Provide the (x, y) coordinate of the cell's center where the given text is located.  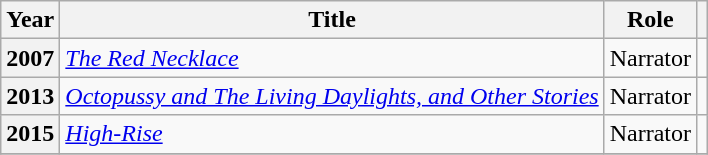
2013 (30, 96)
Title (332, 20)
Role (650, 20)
The Red Necklace (332, 58)
2015 (30, 134)
Year (30, 20)
High-Rise (332, 134)
Octopussy and The Living Daylights, and Other Stories (332, 96)
2007 (30, 58)
